Capture the cell that displays the provided text and extract its [x, y] central coordinate. 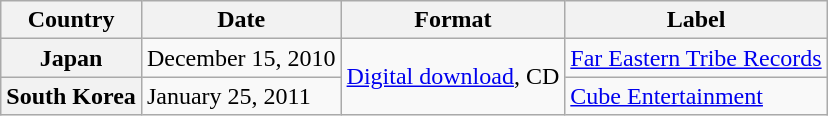
January 25, 2011 [241, 96]
Digital download, CD [453, 77]
Cube Entertainment [696, 96]
Far Eastern Tribe Records [696, 58]
Country [72, 20]
Format [453, 20]
Date [241, 20]
South Korea [72, 96]
Label [696, 20]
December 15, 2010 [241, 58]
Japan [72, 58]
